Locate the cell with the specified text and output its (x, y) center coordinate. 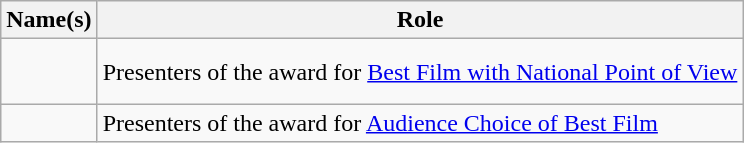
Role (420, 20)
Name(s) (49, 20)
Presenters of the award for Audience Choice of Best Film (420, 123)
Presenters of the award for Best Film with National Point of View (420, 72)
